Return (X, Y) of the center of cell containing provided text 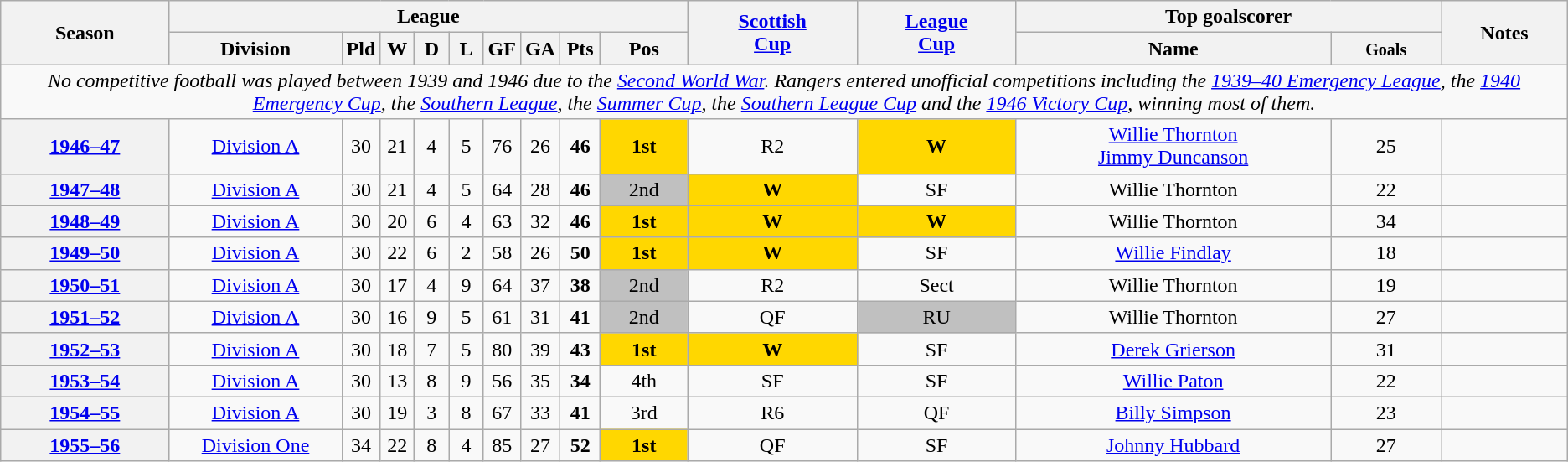
GF (502, 49)
D (432, 49)
63 (502, 221)
56 (502, 381)
Pos (644, 49)
38 (580, 285)
7 (432, 349)
Willie Paton (1173, 381)
1946–47 (85, 146)
Top goalscorer (1228, 17)
85 (502, 445)
1951–52 (85, 317)
23 (1386, 413)
ScottishCup (772, 33)
76 (502, 146)
Goals (1386, 49)
58 (502, 253)
Division (255, 49)
1947–48 (85, 189)
17 (397, 285)
20 (397, 221)
16 (397, 317)
R6 (772, 413)
L (466, 49)
37 (539, 285)
4th (644, 381)
35 (539, 381)
League (429, 17)
61 (502, 317)
Division One (255, 445)
1950–51 (85, 285)
Notes (1504, 33)
1954–55 (85, 413)
28 (539, 189)
2 (466, 253)
Johnny Hubbard (1173, 445)
52 (580, 445)
1952–53 (85, 349)
Pld (361, 49)
43 (580, 349)
1955–56 (85, 445)
80 (502, 349)
3 (432, 413)
LeagueCup (936, 33)
67 (502, 413)
RU (936, 317)
Sect (936, 285)
Pts (580, 49)
GA (539, 49)
Willie Findlay (1173, 253)
1948–49 (85, 221)
1953–54 (85, 381)
3rd (644, 413)
Billy Simpson (1173, 413)
32 (539, 221)
13 (397, 381)
33 (539, 413)
Willie ThorntonJimmy Duncanson (1173, 146)
50 (580, 253)
Derek Grierson (1173, 349)
Name (1173, 49)
25 (1386, 146)
1949–50 (85, 253)
39 (539, 349)
Season (85, 33)
